Locate the cell with the specified text and output its (x, y) center coordinate. 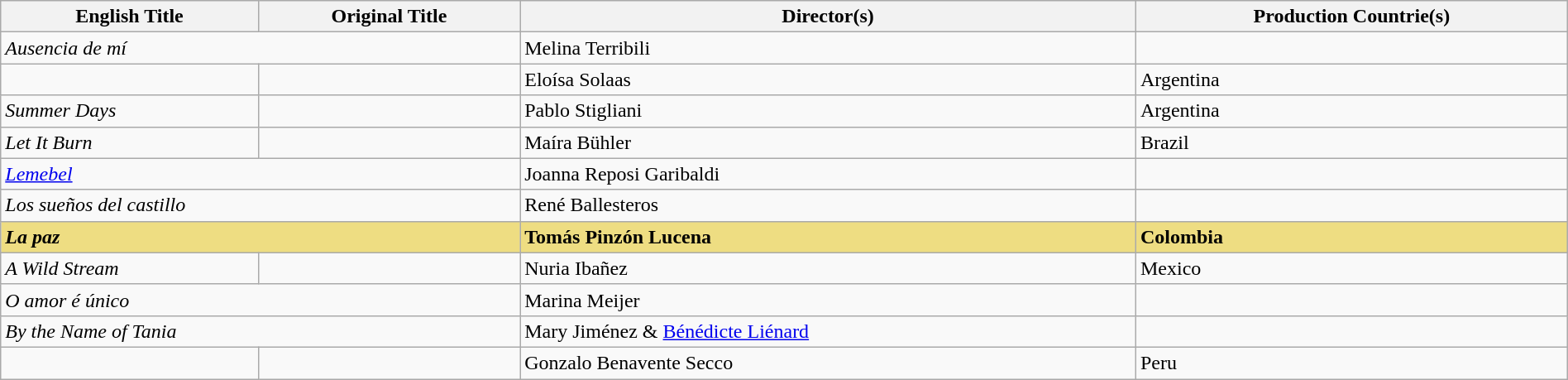
English Title (129, 17)
Original Title (389, 17)
Joanna Reposi Garibaldi (829, 174)
Pablo Stigliani (829, 111)
O amor é único (261, 300)
Mexico (1351, 268)
Summer Days (129, 111)
Nuria Ibañez (829, 268)
Colombia (1351, 237)
Marina Meijer (829, 300)
Los sueños del castillo (261, 205)
Tomás Pinzón Lucena (829, 237)
Eloísa Solaas (829, 79)
By the Name of Tania (261, 331)
Production Countrie(s) (1351, 17)
Brazil (1351, 142)
A Wild Stream (129, 268)
Ausencia de mí (261, 48)
Melina Terribili (829, 48)
Director(s) (829, 17)
La paz (261, 237)
Mary Jiménez & Bénédicte Liénard (829, 331)
Gonzalo Benavente Secco (829, 363)
Lemebel (261, 174)
Peru (1351, 363)
Maíra Bühler (829, 142)
René Ballesteros (829, 205)
Let It Burn (129, 142)
